Scan for the cell matching the given text and deliver its [x, y] coordinate at center. 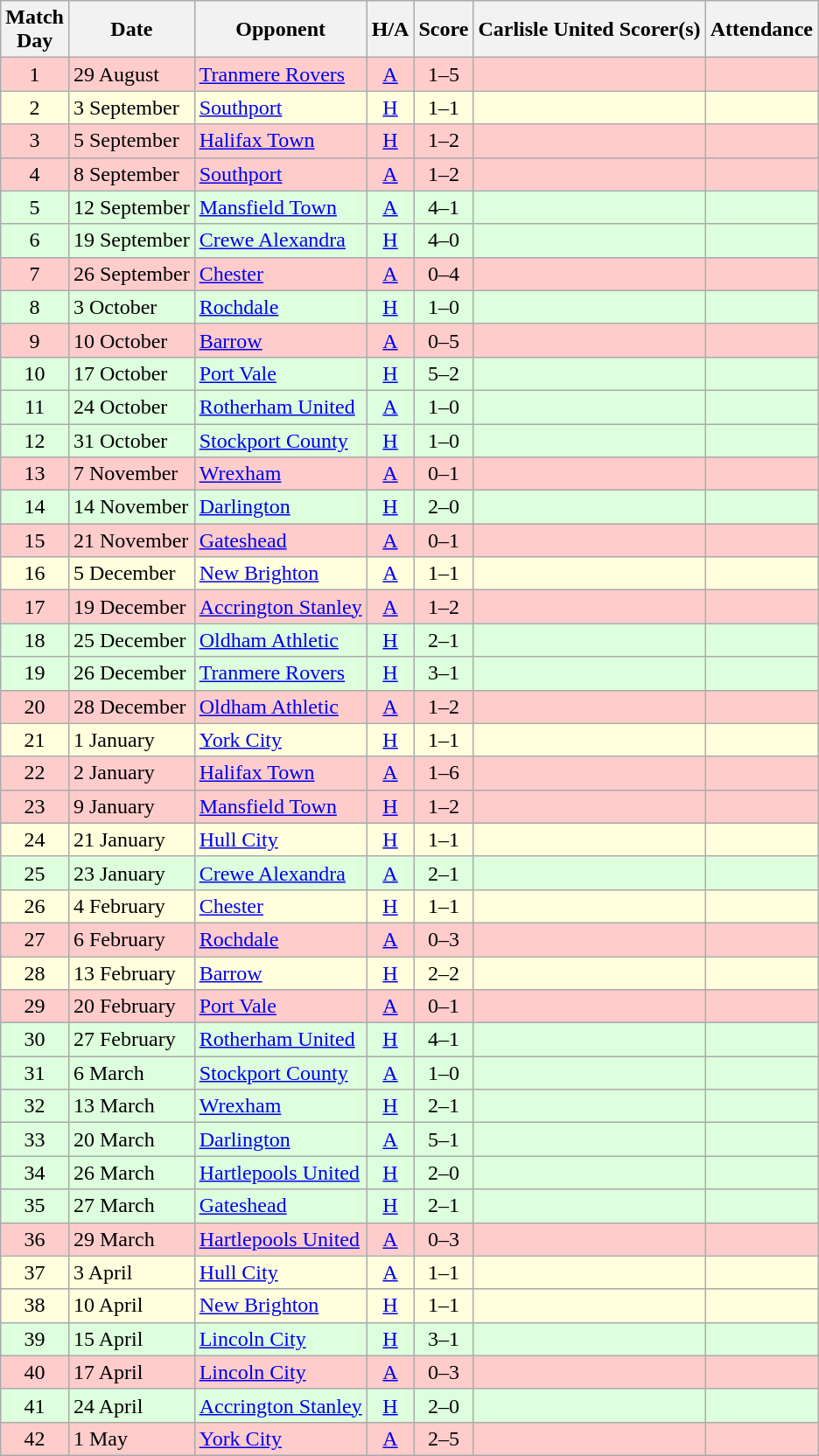
19 [35, 673]
13 March [131, 1106]
1 January [131, 740]
15 [35, 540]
31 [35, 1073]
37 [35, 1272]
18 [35, 640]
H/A [390, 30]
36 [35, 1239]
19 September [131, 240]
13 [35, 474]
Carlisle United Scorer(s) [590, 30]
6 February [131, 939]
11 [35, 407]
29 [35, 1007]
21 [35, 740]
3 September [131, 108]
6 [35, 240]
35 [35, 1206]
26 September [131, 274]
26 December [131, 673]
10 [35, 373]
Match Day [35, 30]
Opponent [280, 30]
34 [35, 1173]
21 November [131, 540]
21 January [131, 839]
3 October [131, 307]
17 [35, 607]
4–0 [444, 240]
2–2 [444, 973]
16 [35, 574]
40 [35, 1372]
8 [35, 307]
24 [35, 839]
0–4 [444, 274]
7 [35, 274]
20 February [131, 1007]
5–2 [444, 373]
12 [35, 440]
29 March [131, 1239]
7 November [131, 474]
6 March [131, 1073]
4 [35, 174]
12 September [131, 207]
41 [35, 1405]
26 [35, 906]
10 April [131, 1306]
0–5 [444, 340]
2 January [131, 773]
27 February [131, 1040]
5 September [131, 141]
26 March [131, 1173]
15 April [131, 1339]
29 August [131, 74]
1 [35, 74]
24 April [131, 1405]
3 [35, 141]
24 October [131, 407]
33 [35, 1139]
Date [131, 30]
28 [35, 973]
5 [35, 207]
Attendance [761, 30]
39 [35, 1339]
27 [35, 939]
32 [35, 1106]
20 [35, 707]
22 [35, 773]
1 May [131, 1439]
2–5 [444, 1439]
14 [35, 507]
5–1 [444, 1139]
25 [35, 873]
23 [35, 806]
5 December [131, 574]
4 February [131, 906]
38 [35, 1306]
9 [35, 340]
31 October [131, 440]
25 December [131, 640]
28 December [131, 707]
10 October [131, 340]
17 April [131, 1372]
20 March [131, 1139]
2 [35, 108]
30 [35, 1040]
8 September [131, 174]
1–5 [444, 74]
27 March [131, 1206]
17 October [131, 373]
19 December [131, 607]
9 January [131, 806]
1–6 [444, 773]
3 April [131, 1272]
42 [35, 1439]
Score [444, 30]
14 November [131, 507]
13 February [131, 973]
23 January [131, 873]
